Identify which cell holds the provided text, then report its (X, Y) central coordinate. 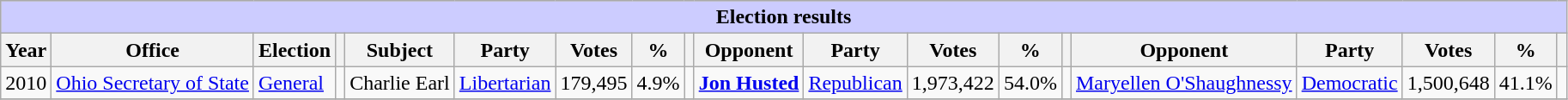
Election (294, 50)
41.1% (1525, 83)
Maryellen O'Shaughnessy (1183, 83)
Libertarian (505, 83)
Democratic (1350, 83)
General (294, 83)
179,495 (594, 83)
Republican (855, 83)
Ohio Secretary of State (153, 83)
Jon Husted (749, 83)
54.0% (1030, 83)
Election results (784, 17)
Charlie Earl (400, 83)
4.9% (658, 83)
1,500,648 (1448, 83)
Subject (400, 50)
Year (26, 50)
Office (153, 50)
2010 (26, 83)
1,973,422 (953, 83)
